From the cell containing the given text, extract its center point as (x, y) coordinate. 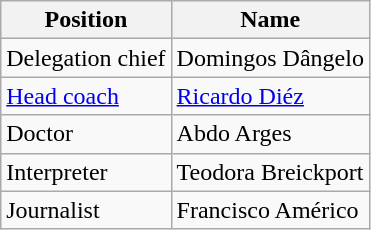
Doctor (86, 134)
Journalist (86, 210)
Ricardo Diéz (270, 96)
Domingos Dângelo (270, 58)
Head coach (86, 96)
Abdo Arges (270, 134)
Delegation chief (86, 58)
Francisco Américo (270, 210)
Teodora Breickport (270, 172)
Name (270, 20)
Position (86, 20)
Interpreter (86, 172)
